For the text-containing cell, return its midpoint in (x, y) coordinate format. 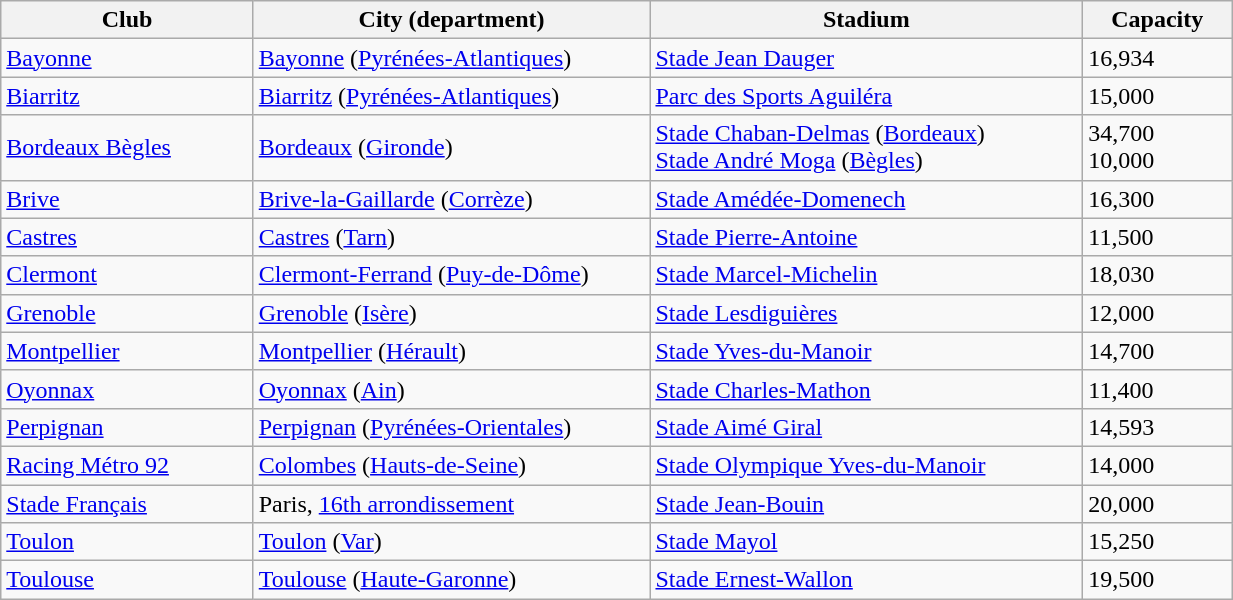
20,000 (1158, 503)
Stade Yves-du-Manoir (866, 351)
Stade Français (127, 503)
Stade Mayol (866, 542)
19,500 (1158, 580)
Stade Charles-Mathon (866, 389)
Stade Marcel-Michelin (866, 275)
Stade Lesdiguières (866, 313)
14,593 (1158, 427)
Toulouse (127, 580)
Grenoble (Isère) (452, 313)
16,934 (1158, 58)
11,500 (1158, 237)
Perpignan (Pyrénées-Orientales) (452, 427)
Stadium (866, 20)
Montpellier (127, 351)
Stade Jean Dauger (866, 58)
18,030 (1158, 275)
Brive-la-Gaillarde (Corrèze) (452, 199)
Stade Aimé Giral (866, 427)
Stade Ernest-Wallon (866, 580)
Paris, 16th arrondissement (452, 503)
14,700 (1158, 351)
Bayonne (127, 58)
Montpellier (Hérault) (452, 351)
34,70010,000 (1158, 148)
Bordeaux Bègles (127, 148)
Clermont-Ferrand (Puy-de-Dôme) (452, 275)
Castres (127, 237)
Stade Amédée-Domenech (866, 199)
Oyonnax (127, 389)
Stade Jean-Bouin (866, 503)
Parc des Sports Aguiléra (866, 96)
Oyonnax (Ain) (452, 389)
Club (127, 20)
Toulon (127, 542)
Stade Pierre-Antoine (866, 237)
Castres (Tarn) (452, 237)
Toulon (Var) (452, 542)
12,000 (1158, 313)
Stade Chaban-Delmas (Bordeaux)Stade André Moga (Bègles) (866, 148)
Grenoble (127, 313)
Perpignan (127, 427)
15,250 (1158, 542)
Bordeaux (Gironde) (452, 148)
Capacity (1158, 20)
Biarritz (Pyrénées-Atlantiques) (452, 96)
Bayonne (Pyrénées-Atlantiques) (452, 58)
15,000 (1158, 96)
11,400 (1158, 389)
City (department) (452, 20)
Biarritz (127, 96)
16,300 (1158, 199)
Brive (127, 199)
Colombes (Hauts-de-Seine) (452, 465)
Racing Métro 92 (127, 465)
14,000 (1158, 465)
Toulouse (Haute-Garonne) (452, 580)
Clermont (127, 275)
Stade Olympique Yves-du-Manoir (866, 465)
